Search for the cell housing the specified text and yield its [x, y] center coordinate. 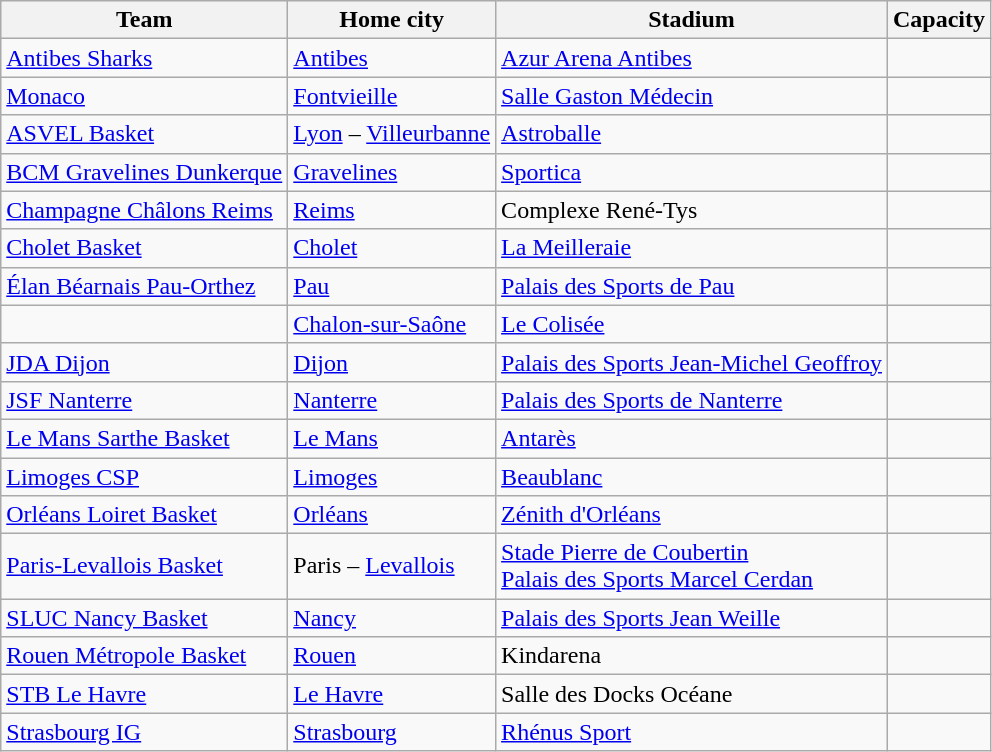
Orléans [392, 515]
BCM Gravelines Dunkerque [144, 172]
Sportica [692, 172]
JSF Nanterre [144, 400]
Palais des Sports Jean-Michel Geoffroy [692, 362]
Lyon – Villeurbanne [392, 134]
SLUC Nancy Basket [144, 618]
Beaublanc [692, 477]
Stade Pierre de Coubertin Palais des Sports Marcel Cerdan [692, 566]
Nancy [392, 618]
Le Mans [392, 438]
Rouen Métropole Basket [144, 656]
Stadium [692, 20]
Pau [392, 286]
Palais des Sports Jean Weille [692, 618]
Antibes [392, 58]
Cholet Basket [144, 248]
Reims [392, 210]
Chalon-sur-Saône [392, 324]
STB Le Havre [144, 694]
Palais des Sports de Nanterre [692, 400]
Salle Gaston Médecin [692, 96]
Monaco [144, 96]
Salle des Docks Océane [692, 694]
Rhénus Sport [692, 732]
Antibes Sharks [144, 58]
Azur Arena Antibes [692, 58]
Dijon [392, 362]
Élan Béarnais Pau-Orthez [144, 286]
Limoges [392, 477]
Team [144, 20]
Antarès [692, 438]
Cholet [392, 248]
Nanterre [392, 400]
Complexe René-Tys [692, 210]
Zénith d'Orléans [692, 515]
Paris-Levallois Basket [144, 566]
Home city [392, 20]
Capacity [938, 20]
Champagne Châlons Reims [144, 210]
Le Havre [392, 694]
La Meilleraie [692, 248]
Gravelines [392, 172]
Palais des Sports de Pau [692, 286]
Le Mans Sarthe Basket [144, 438]
ASVEL Basket [144, 134]
Astroballe [692, 134]
Fontvieille [392, 96]
Rouen [392, 656]
Kindarena [692, 656]
Strasbourg IG [144, 732]
Paris – Levallois [392, 566]
Le Colisée [692, 324]
Limoges CSP [144, 477]
Strasbourg [392, 732]
JDA Dijon [144, 362]
Orléans Loiret Basket [144, 515]
